Scan for the cell matching the given text and deliver its [X, Y] coordinate at center. 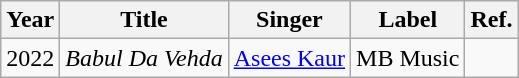
Singer [289, 20]
Label [408, 20]
Asees Kaur [289, 58]
Babul Da Vehda [144, 58]
MB Music [408, 58]
Year [30, 20]
2022 [30, 58]
Title [144, 20]
Ref. [492, 20]
